Capture the cell that displays the provided text and extract its (X, Y) central coordinate. 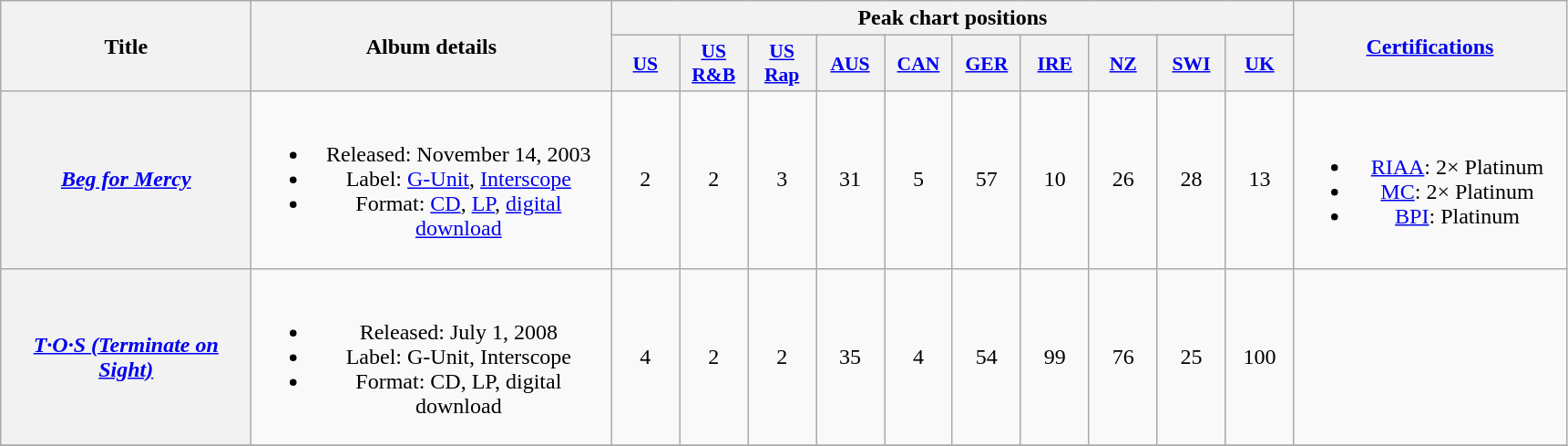
100 (1259, 357)
AUS (851, 64)
Peak chart positions (953, 18)
US (645, 64)
31 (851, 180)
99 (1055, 357)
CAN (918, 64)
5 (918, 180)
Beg for Mercy (126, 180)
T·O·S (Terminate on Sight) (126, 357)
54 (986, 357)
13 (1259, 180)
28 (1192, 180)
26 (1122, 180)
IRE (1055, 64)
Released: November 14, 2003Label: G-Unit, InterscopeFormat: CD, LP, digital download (432, 180)
35 (851, 357)
RIAA: 2× PlatinumMC: 2× PlatinumBPI: Platinum (1430, 180)
Released: July 1, 2008Label: G-Unit, InterscopeFormat: CD, LP, digital download (432, 357)
57 (986, 180)
Title (126, 46)
25 (1192, 357)
3 (782, 180)
UK (1259, 64)
76 (1122, 357)
Album details (432, 46)
NZ (1122, 64)
Certifications (1430, 46)
USR&B (714, 64)
USRap (782, 64)
GER (986, 64)
10 (1055, 180)
SWI (1192, 64)
